Extract the [X, Y] coordinate from the center of the cell holding the provided text.  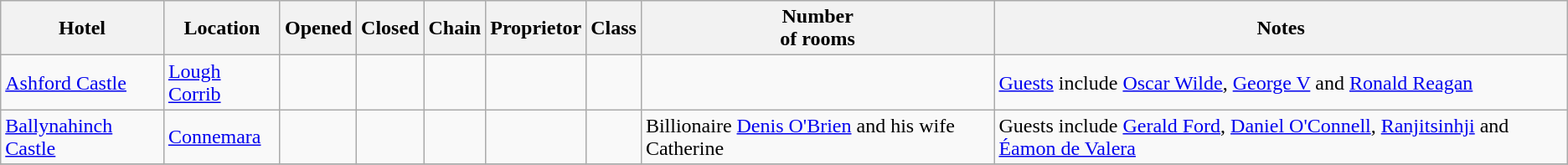
Guests include Gerald Ford, Daniel O'Connell, Ranjitsinhji and Éamon de Valera [1281, 137]
Notes [1281, 28]
Hotel [82, 28]
Location [221, 28]
Numberof rooms [818, 28]
Chain [455, 28]
Lough Corrib [221, 82]
Ballynahinch Castle [82, 137]
Opened [318, 28]
Guests include Oscar Wilde, George V and Ronald Reagan [1281, 82]
Class [614, 28]
Closed [390, 28]
Proprietor [536, 28]
Ashford Castle [82, 82]
Billionaire Denis O'Brien and his wife Catherine [818, 137]
Connemara [221, 137]
